Locate the cell with the specified text and output its (X, Y) center coordinate. 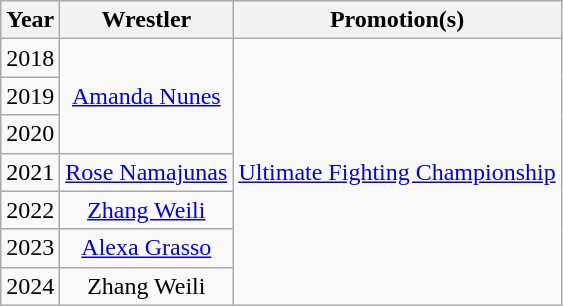
2020 (30, 134)
Alexa Grasso (146, 248)
Year (30, 20)
2021 (30, 172)
2024 (30, 286)
2022 (30, 210)
Ultimate Fighting Championship (397, 172)
2023 (30, 248)
2018 (30, 58)
Amanda Nunes (146, 96)
Wrestler (146, 20)
2019 (30, 96)
Promotion(s) (397, 20)
Rose Namajunas (146, 172)
